Determine the (x, y) coordinate at the center of the cell enclosing the given text.  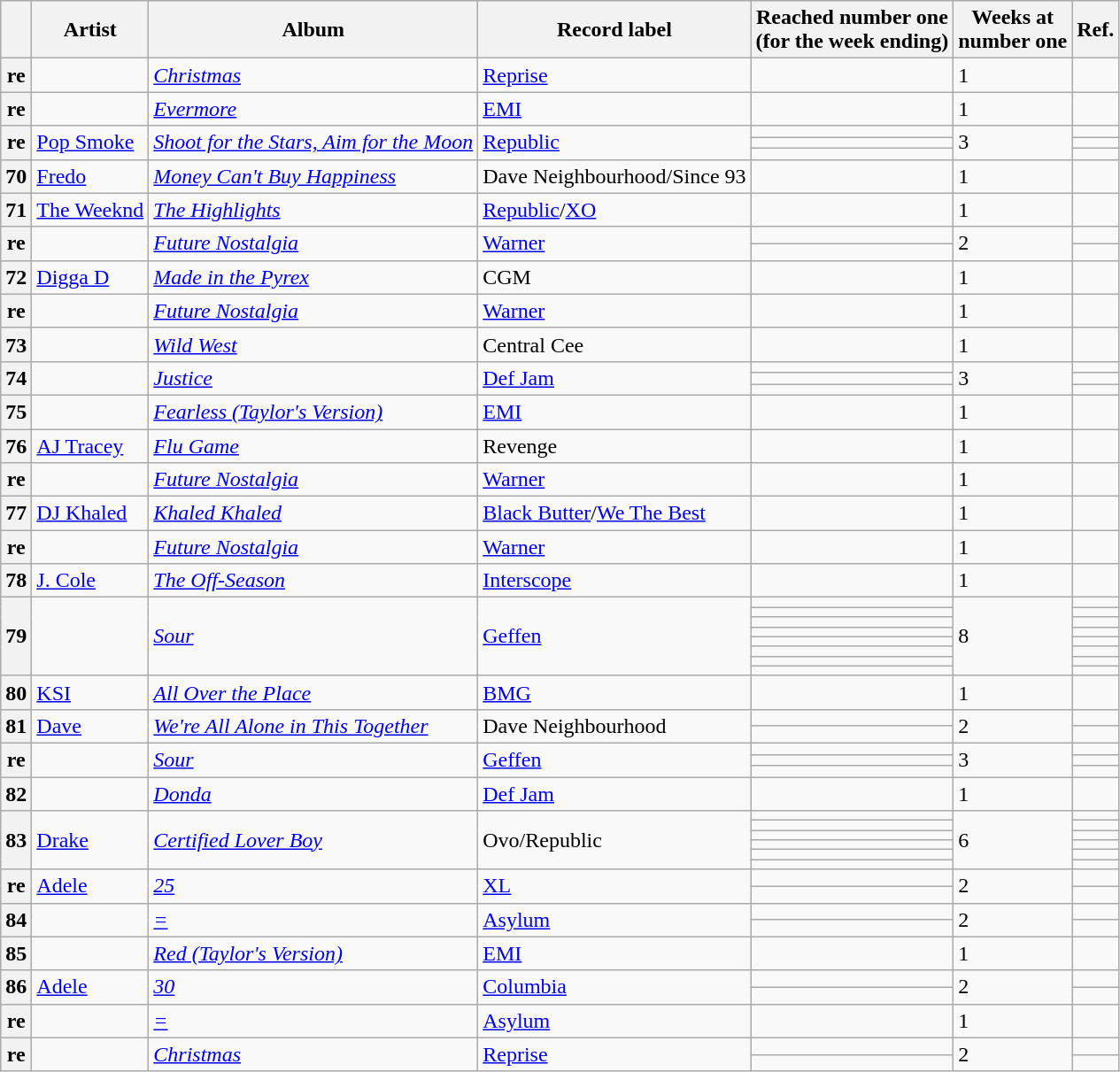
74 (16, 378)
DJ Khaled (90, 513)
Republic/XO (614, 210)
Khaled Khaled (313, 513)
25 (313, 886)
Dave Neighbourhood (614, 726)
Central Cee (614, 344)
80 (16, 692)
72 (16, 277)
Revenge (614, 445)
Shoot for the Stars, Aim for the Moon (313, 143)
76 (16, 445)
Certified Lover Boy (313, 840)
Red (Taylor's Version) (313, 953)
86 (16, 987)
71 (16, 210)
J. Cole (90, 581)
We're All Alone in This Together (313, 726)
Ovo/Republic (614, 840)
30 (313, 987)
73 (16, 344)
85 (16, 953)
Album (313, 30)
Reached number one(for the week ending) (852, 30)
Flu Game (313, 445)
The Weeknd (90, 210)
70 (16, 176)
Digga D (90, 277)
83 (16, 840)
Money Can't Buy Happiness (313, 176)
The Highlights (313, 210)
KSI (90, 692)
Interscope (614, 581)
BMG (614, 692)
Republic (614, 143)
Columbia (614, 987)
All Over the Place (313, 692)
Artist (90, 30)
The Off-Season (313, 581)
Drake (90, 840)
81 (16, 726)
84 (16, 920)
Black Butter/We The Best (614, 513)
82 (16, 794)
Weeks atnumber one (1013, 30)
Dave (90, 726)
Evermore (313, 109)
78 (16, 581)
XL (614, 886)
Donda (313, 794)
AJ Tracey (90, 445)
Dave Neighbourhood/Since 93 (614, 176)
79 (16, 636)
Justice (313, 378)
8 (1013, 636)
Pop Smoke (90, 143)
75 (16, 412)
77 (16, 513)
Ref. (1096, 30)
6 (1013, 840)
Made in the Pyrex (313, 277)
Fearless (Taylor's Version) (313, 412)
CGM (614, 277)
Wild West (313, 344)
Record label (614, 30)
Fredo (90, 176)
